Output the (X, Y) coordinate of the center of the cell containing the given text.  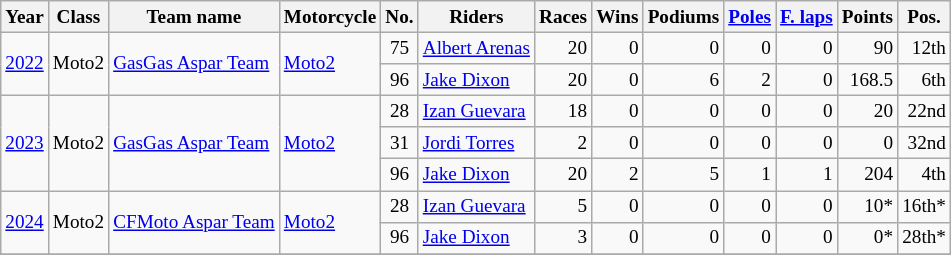
F. laps (807, 17)
Poles (750, 17)
Riders (476, 17)
2024 (25, 222)
90 (867, 48)
Podiums (684, 17)
75 (400, 48)
2023 (25, 142)
22nd (924, 111)
10* (867, 206)
Wins (618, 17)
CFMoto Aspar Team (194, 222)
Albert Arenas (476, 48)
4th (924, 175)
No. (400, 17)
6th (924, 80)
16th* (924, 206)
28th* (924, 238)
6 (684, 80)
Races (562, 17)
32nd (924, 143)
12th (924, 48)
Jordi Torres (476, 143)
3 (562, 238)
2022 (25, 64)
204 (867, 175)
18 (562, 111)
Team name (194, 17)
Pos. (924, 17)
31 (400, 143)
Motorcycle (330, 17)
Points (867, 17)
168.5 (867, 80)
Year (25, 17)
Class (78, 17)
0* (867, 238)
